Find where the given text appears and provide that cell's center as (X, Y) coordinate. 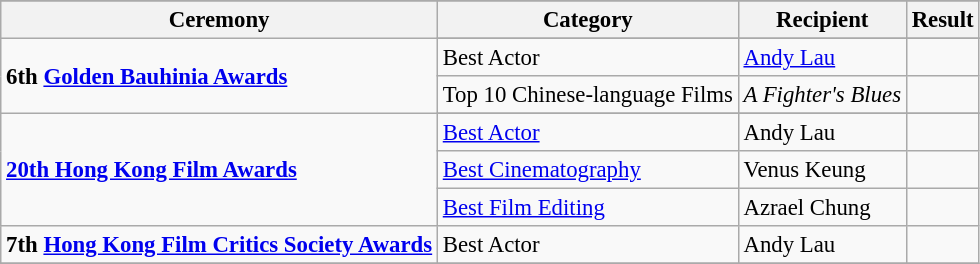
Top 10 Chinese-language Films (588, 95)
Category (588, 20)
A Fighter's Blues (822, 95)
Best Film Editing (588, 208)
Ceremony (220, 20)
Result (942, 20)
Venus Keung (822, 170)
20th Hong Kong Film Awards (220, 170)
6th Golden Bauhinia Awards (220, 76)
Recipient (822, 20)
Azrael Chung (822, 208)
Best Cinematography (588, 170)
7th Hong Kong Film Critics Society Awards (220, 245)
